From the cell containing the given text, extract its center point as [x, y] coordinate. 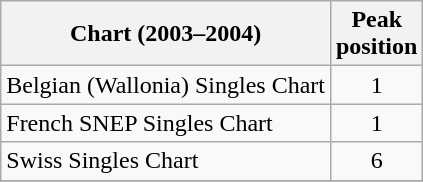
Belgian (Wallonia) Singles Chart [166, 85]
Peakposition [376, 34]
Swiss Singles Chart [166, 161]
French SNEP Singles Chart [166, 123]
6 [376, 161]
Chart (2003–2004) [166, 34]
